Provide the (x, y) coordinate of the cell's center where the given text is located.  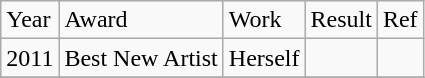
Year (30, 20)
Ref (400, 20)
2011 (30, 58)
Herself (264, 58)
Work (264, 20)
Award (141, 20)
Best New Artist (141, 58)
Result (341, 20)
